Extract the (X, Y) coordinate from the center of the cell holding the provided text.  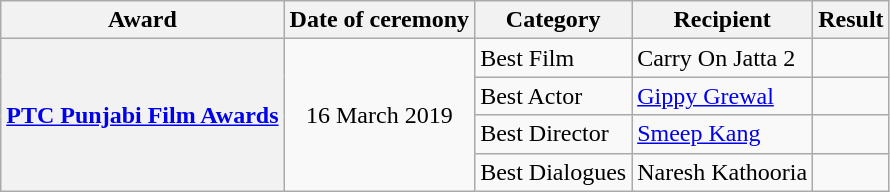
Date of ceremony (380, 20)
Carry On Jatta 2 (722, 58)
Award (142, 20)
Best Director (554, 134)
PTC Punjabi Film Awards (142, 115)
Result (851, 20)
Recipient (722, 20)
Smeep Kang (722, 134)
Category (554, 20)
Best Film (554, 58)
16 March 2019 (380, 115)
Best Dialogues (554, 172)
Gippy Grewal (722, 96)
Naresh Kathooria (722, 172)
Best Actor (554, 96)
